Provide the [X, Y] coordinate of the cell's center where the given text is located.  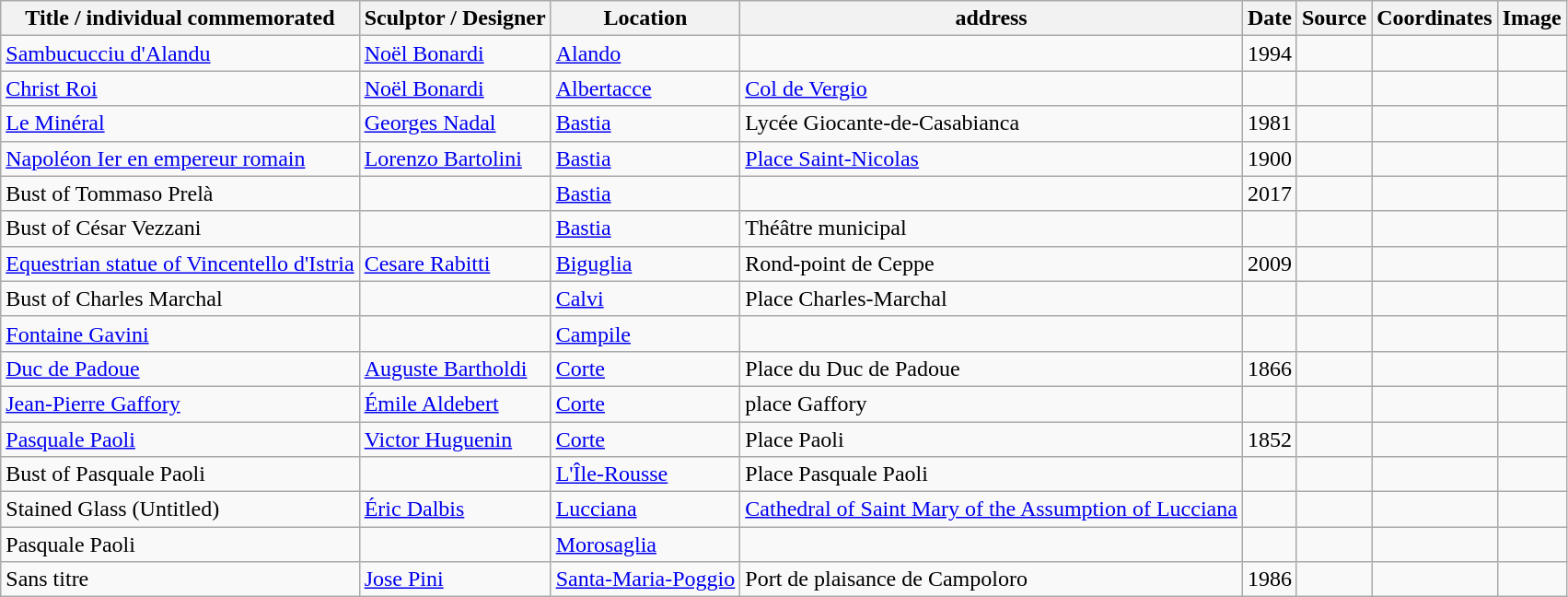
1852 [1269, 439]
Le Minéral [180, 123]
Cesare Rabitti [455, 263]
Image [1532, 18]
Santa-Maria-Poggio [645, 579]
Duc de Padoue [180, 369]
Lucciana [645, 509]
Lycée Giocante-de-Casabianca [992, 123]
Campile [645, 334]
Calvi [645, 298]
L'Île-Rousse [645, 474]
Place Paoli [992, 439]
Stained Glass (Untitled) [180, 509]
Alando [645, 53]
address [992, 18]
Jean-Pierre Gaffory [180, 404]
Bust of Tommaso Prelà [180, 193]
Lorenzo Bartolini [455, 158]
Victor Huguenin [455, 439]
2009 [1269, 263]
Source [1333, 18]
Théâtre municipal [992, 228]
Bust of Pasquale Paoli [180, 474]
2017 [1269, 193]
Port de plaisance de Campoloro [992, 579]
Sans titre [180, 579]
1986 [1269, 579]
Émile Aldebert [455, 404]
Morosaglia [645, 544]
Rond-point de Ceppe [992, 263]
Date [1269, 18]
Cathedral of Saint Mary of the Assumption of Lucciana [992, 509]
Biguglia [645, 263]
Napoléon Ier en empereur romain [180, 158]
Place Saint-Nicolas [992, 158]
Col de Vergio [992, 88]
place Gaffory [992, 404]
Place du Duc de Padoue [992, 369]
Sculptor / Designer [455, 18]
Éric Dalbis [455, 509]
1994 [1269, 53]
Coordinates [1434, 18]
1981 [1269, 123]
1900 [1269, 158]
Georges Nadal [455, 123]
Fontaine Gavini [180, 334]
Auguste Bartholdi [455, 369]
Christ Roi [180, 88]
Sambucucciu d'Alandu [180, 53]
Equestrian statue of Vincentello d'Istria [180, 263]
Title / individual commemorated [180, 18]
Bust of César Vezzani [180, 228]
Bust of Charles Marchal [180, 298]
Place Pasquale Paoli [992, 474]
Jose Pini [455, 579]
Albertacce [645, 88]
1866 [1269, 369]
Location [645, 18]
Place Charles-Marchal [992, 298]
